Output the [x, y] coordinate of the center of the cell containing the given text.  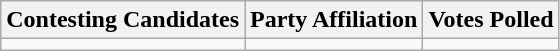
Votes Polled [491, 20]
Party Affiliation [334, 20]
Contesting Candidates [123, 20]
